Extract the (X, Y) coordinate from the center of the cell holding the provided text.  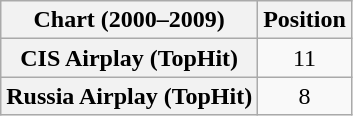
CIS Airplay (TopHit) (130, 58)
8 (305, 96)
Russia Airplay (TopHit) (130, 96)
Position (305, 20)
11 (305, 58)
Chart (2000–2009) (130, 20)
